Detect which cell encompasses the target text, then output its [X, Y] center coordinate. 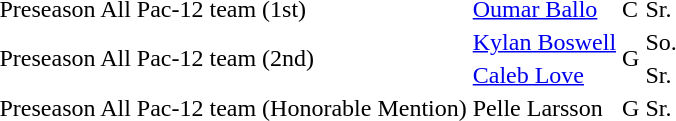
G [631, 58]
Kylan Boswell [544, 42]
Caleb Love [544, 75]
